Identify which cell holds the provided text, then report its [x, y] central coordinate. 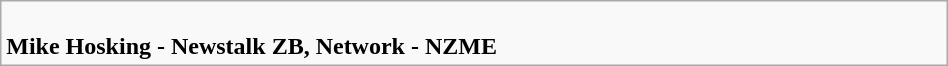
Mike Hosking - Newstalk ZB, Network - NZME [474, 34]
